Determine the [x, y] coordinate at the center of the cell enclosing the given text.  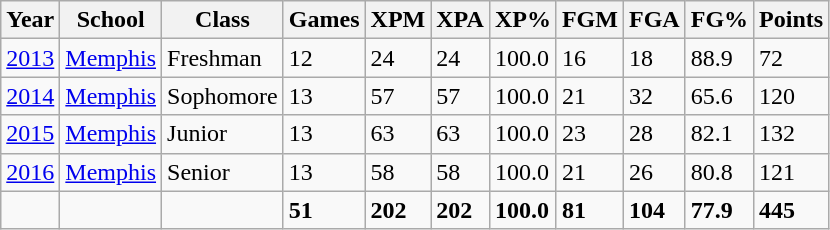
82.1 [719, 134]
12 [324, 58]
32 [654, 96]
65.6 [719, 96]
Freshman [223, 58]
Junior [223, 134]
XPM [398, 20]
120 [792, 96]
XP% [522, 20]
Year [30, 20]
28 [654, 134]
23 [590, 134]
26 [654, 172]
77.9 [719, 210]
18 [654, 58]
2013 [30, 58]
445 [792, 210]
FGA [654, 20]
XPA [460, 20]
88.9 [719, 58]
Sophomore [223, 96]
121 [792, 172]
80.8 [719, 172]
51 [324, 210]
FGM [590, 20]
72 [792, 58]
132 [792, 134]
Class [223, 20]
81 [590, 210]
FG% [719, 20]
2014 [30, 96]
School [111, 20]
Games [324, 20]
2016 [30, 172]
16 [590, 58]
104 [654, 210]
2015 [30, 134]
Points [792, 20]
Senior [223, 172]
